Pinpoint the cell where the given text exists, returning its [x, y] midpoint coordinate. 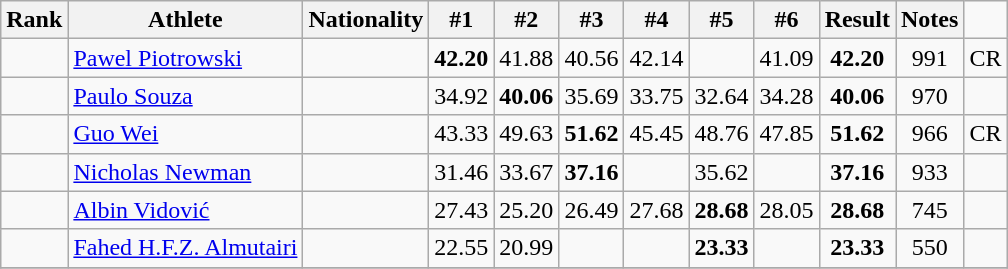
Result [857, 20]
40.56 [592, 58]
27.43 [462, 210]
31.46 [462, 172]
#6 [786, 20]
41.09 [786, 58]
34.92 [462, 96]
Rank [34, 20]
32.64 [722, 96]
Notes [930, 20]
#3 [592, 20]
34.28 [786, 96]
20.99 [526, 248]
42.14 [656, 58]
47.85 [786, 134]
26.49 [592, 210]
966 [930, 134]
Athlete [186, 20]
48.76 [722, 134]
#1 [462, 20]
745 [930, 210]
991 [930, 58]
25.20 [526, 210]
41.88 [526, 58]
Nicholas Newman [186, 172]
45.45 [656, 134]
Paulo Souza [186, 96]
Fahed H.F.Z. Almutairi [186, 248]
35.62 [722, 172]
550 [930, 248]
#5 [722, 20]
49.63 [526, 134]
35.69 [592, 96]
Albin Vidović [186, 210]
43.33 [462, 134]
#4 [656, 20]
Nationality [366, 20]
28.05 [786, 210]
27.68 [656, 210]
Pawel Piotrowski [186, 58]
933 [930, 172]
970 [930, 96]
33.67 [526, 172]
Guo Wei [186, 134]
22.55 [462, 248]
33.75 [656, 96]
#2 [526, 20]
